Find where the given text appears and provide that cell's center as (X, Y) coordinate. 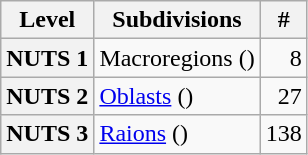
NUTS 1 (48, 58)
Level (48, 20)
138 (284, 134)
# (284, 20)
NUTS 2 (48, 96)
27 (284, 96)
NUTS 3 (48, 134)
Macroregions () (177, 58)
Oblasts () (177, 96)
8 (284, 58)
Raions () (177, 134)
Subdivisions (177, 20)
